Detect which cell encompasses the target text, then output its [X, Y] center coordinate. 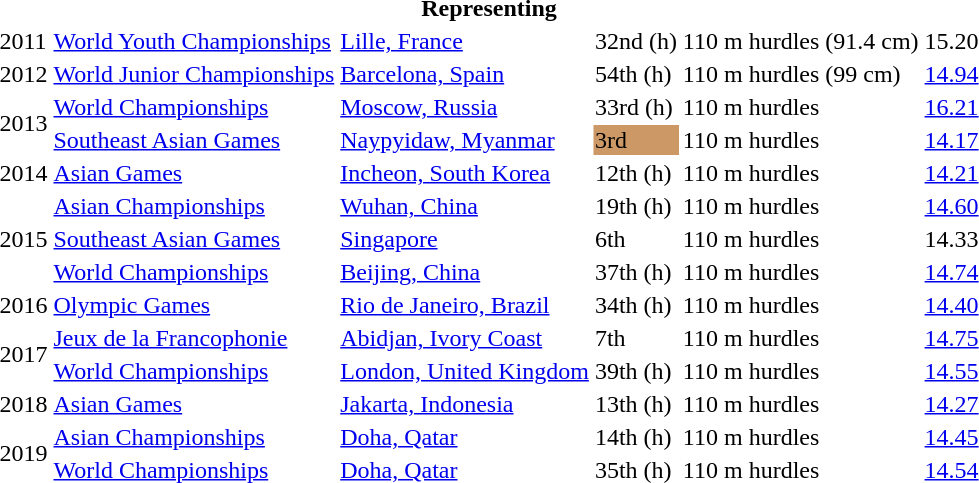
Abidjan, Ivory Coast [465, 338]
54th (h) [636, 74]
Jeux de la Francophonie [194, 338]
Singapore [465, 239]
Naypyidaw, Myanmar [465, 140]
London, United Kingdom [465, 371]
Incheon, South Korea [465, 173]
110 m hurdles (91.4 cm) [800, 41]
Moscow, Russia [465, 107]
3rd [636, 140]
13th (h) [636, 404]
Jakarta, Indonesia [465, 404]
34th (h) [636, 305]
33rd (h) [636, 107]
Beijing, China [465, 272]
14th (h) [636, 437]
Wuhan, China [465, 206]
7th [636, 338]
Doha, Qatar [465, 437]
Lille, France [465, 41]
World Youth Championships [194, 41]
32nd (h) [636, 41]
6th [636, 239]
Barcelona, Spain [465, 74]
19th (h) [636, 206]
37th (h) [636, 272]
12th (h) [636, 173]
Olympic Games [194, 305]
Rio de Janeiro, Brazil [465, 305]
110 m hurdles (99 cm) [800, 74]
World Junior Championships [194, 74]
39th (h) [636, 371]
